From the cell containing the given text, extract its center point as [x, y] coordinate. 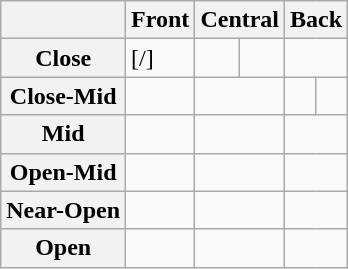
[/] [160, 58]
Open [64, 248]
Near-Open [64, 210]
Close [64, 58]
Mid [64, 134]
Back [316, 20]
Central [240, 20]
Close-Mid [64, 96]
Open-Mid [64, 172]
Front [160, 20]
